From the cell containing the given text, extract its center point as [x, y] coordinate. 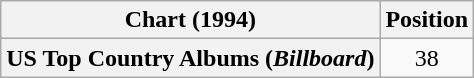
38 [427, 58]
Position [427, 20]
Chart (1994) [190, 20]
US Top Country Albums (Billboard) [190, 58]
